Detect which cell encompasses the target text, then output its (x, y) center coordinate. 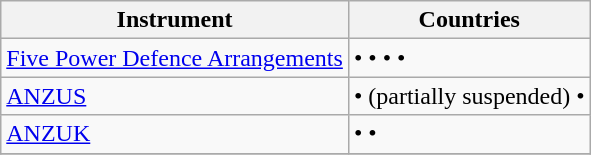
ANZUS (175, 96)
Countries (469, 20)
ANZUK (175, 134)
• • (469, 134)
• (partially suspended) • (469, 96)
Instrument (175, 20)
Five Power Defence Arrangements (175, 58)
• • • • (469, 58)
